Provide the (x, y) coordinate of the cell's center where the given text is located.  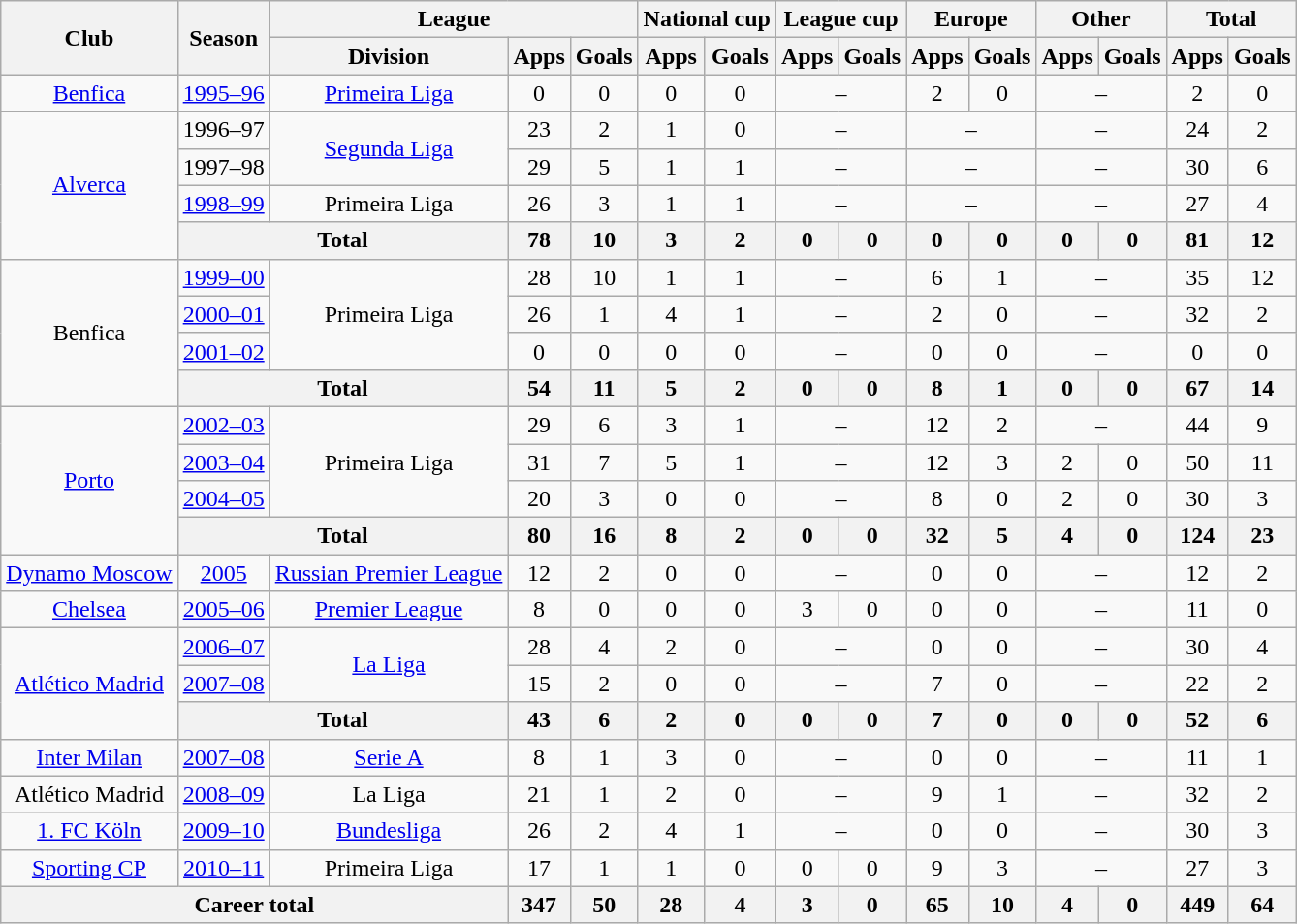
347 (539, 905)
Premier League (389, 610)
31 (539, 462)
Club (89, 38)
Bundesliga (389, 831)
54 (539, 388)
2010–11 (223, 868)
Porto (89, 480)
Serie A (389, 757)
Segunda Liga (389, 148)
2002–03 (223, 425)
24 (1197, 130)
2005–06 (223, 610)
1996–97 (223, 130)
1998–99 (223, 204)
65 (937, 905)
Chelsea (89, 610)
Division (389, 56)
Dynamo Moscow (89, 573)
21 (539, 794)
81 (1197, 240)
Career total (254, 905)
67 (1197, 388)
35 (1197, 277)
52 (1197, 720)
League cup (840, 19)
124 (1197, 536)
1995–96 (223, 93)
Other (1101, 19)
Russian Premier League (389, 573)
14 (1262, 388)
15 (539, 684)
Sporting CP (89, 868)
2006–07 (223, 647)
1. FC Köln (89, 831)
1999–00 (223, 277)
League (454, 19)
2001–02 (223, 351)
Season (223, 38)
2009–10 (223, 831)
Europe (971, 19)
2008–09 (223, 794)
43 (539, 720)
22 (1197, 684)
20 (539, 499)
Inter Milan (89, 757)
80 (539, 536)
2005 (223, 573)
2003–04 (223, 462)
64 (1262, 905)
449 (1197, 905)
16 (604, 536)
17 (539, 868)
78 (539, 240)
2000–01 (223, 314)
1997–98 (223, 167)
2004–05 (223, 499)
Alverca (89, 185)
44 (1197, 425)
National cup (707, 19)
